Find where the given text appears and provide that cell's center as [x, y] coordinate. 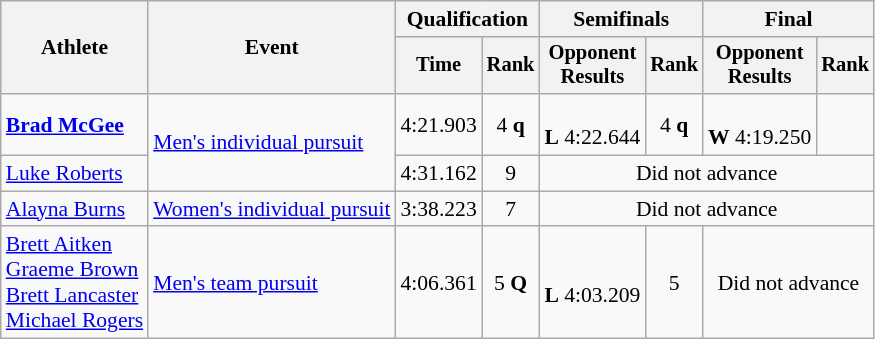
9 [511, 174]
Luke Roberts [74, 174]
Time [438, 66]
5 [674, 283]
7 [511, 209]
3:38.223 [438, 209]
Semifinals [621, 19]
Brad McGee [74, 124]
5 Q [511, 283]
Alayna Burns [74, 209]
Final [788, 19]
L 4:03.209 [592, 283]
W 4:19.250 [760, 124]
4:21.903 [438, 124]
Women's individual pursuit [272, 209]
Men's individual pursuit [272, 142]
Qualification [467, 19]
4:06.361 [438, 283]
Event [272, 48]
Men's team pursuit [272, 283]
Athlete [74, 48]
4:31.162 [438, 174]
L 4:22.644 [592, 124]
Brett Aitken Graeme Brown Brett Lancaster Michael Rogers [74, 283]
